Extract the [x, y] coordinate from the center of the cell holding the provided text.  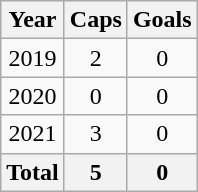
3 [96, 134]
2 [96, 58]
2019 [33, 58]
2020 [33, 96]
2021 [33, 134]
Goals [162, 20]
Year [33, 20]
5 [96, 172]
Caps [96, 20]
Total [33, 172]
